Determine the (x, y) coordinate at the center of the cell enclosing the given text.  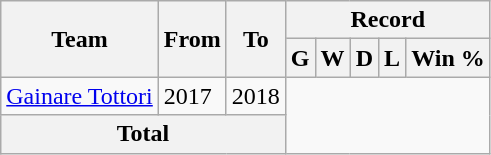
L (392, 58)
2018 (256, 96)
Win % (448, 58)
Team (80, 39)
D (364, 58)
G (300, 58)
2017 (192, 96)
To (256, 39)
Gainare Tottori (80, 96)
From (192, 39)
W (332, 58)
Total (144, 134)
Record (388, 20)
